From the cell containing the given text, extract its center point as [X, Y] coordinate. 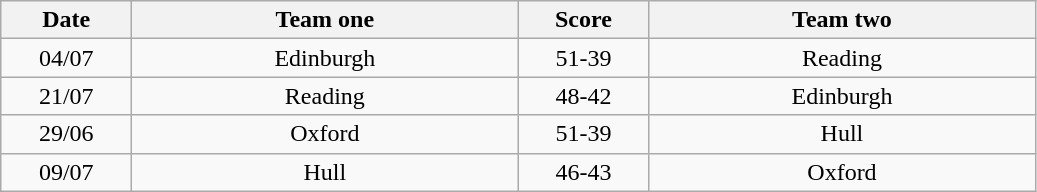
48-42 [584, 96]
Date [66, 20]
Score [584, 20]
29/06 [66, 134]
Team two [842, 20]
46-43 [584, 172]
Team one [325, 20]
04/07 [66, 58]
09/07 [66, 172]
21/07 [66, 96]
